Pinpoint the cell where the given text exists, returning its (x, y) midpoint coordinate. 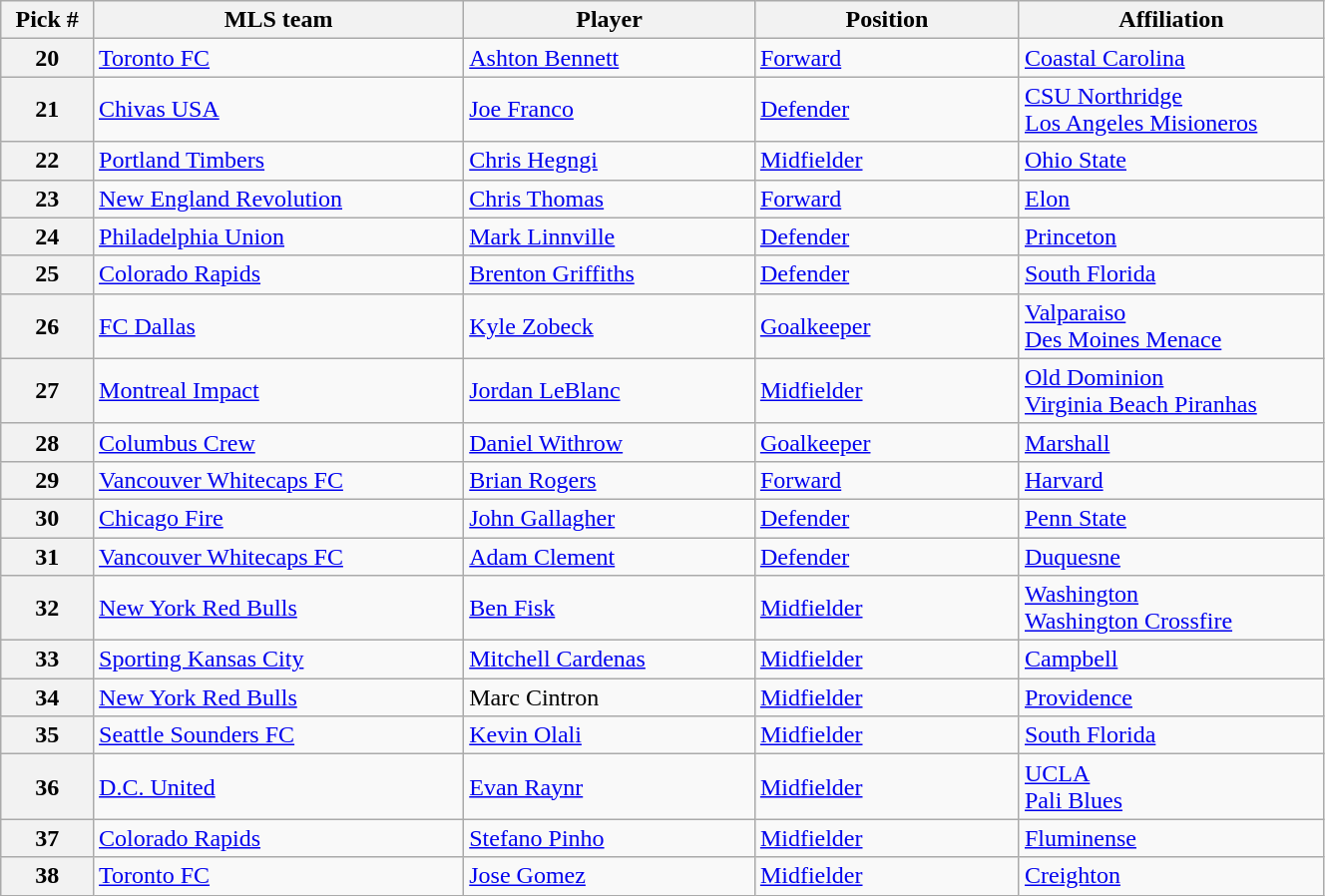
Position (886, 20)
Mark Linnville (610, 236)
Pick # (48, 20)
UCLAPali Blues (1171, 786)
Providence (1171, 697)
34 (48, 697)
37 (48, 838)
29 (48, 480)
Penn State (1171, 518)
Joe Franco (610, 110)
Brian Rogers (610, 480)
Columbus Crew (279, 442)
Marc Cintron (610, 697)
Player (610, 20)
30 (48, 518)
Duquesne (1171, 556)
20 (48, 58)
Brenton Griffiths (610, 274)
Daniel Withrow (610, 442)
Adam Clement (610, 556)
WashingtonWashington Crossfire (1171, 609)
Fluminense (1171, 838)
Campbell (1171, 660)
Portland Timbers (279, 161)
Coastal Carolina (1171, 58)
Marshall (1171, 442)
Chris Hegngi (610, 161)
Philadelphia Union (279, 236)
Chris Thomas (610, 199)
25 (48, 274)
38 (48, 876)
Mitchell Cardenas (610, 660)
Ben Fisk (610, 609)
Seattle Sounders FC (279, 735)
Kevin Olali (610, 735)
Jordan LeBlanc (610, 391)
31 (48, 556)
Chivas USA (279, 110)
27 (48, 391)
22 (48, 161)
Chicago Fire (279, 518)
26 (48, 325)
FC Dallas (279, 325)
24 (48, 236)
Harvard (1171, 480)
Jose Gomez (610, 876)
ValparaisoDes Moines Menace (1171, 325)
Kyle Zobeck (610, 325)
Sporting Kansas City (279, 660)
35 (48, 735)
MLS team (279, 20)
Evan Raynr (610, 786)
Creighton (1171, 876)
23 (48, 199)
36 (48, 786)
Affiliation (1171, 20)
John Gallagher (610, 518)
21 (48, 110)
Elon (1171, 199)
CSU NorthridgeLos Angeles Misioneros (1171, 110)
32 (48, 609)
Ohio State (1171, 161)
28 (48, 442)
Montreal Impact (279, 391)
D.C. United (279, 786)
Ashton Bennett (610, 58)
Princeton (1171, 236)
Old DominionVirginia Beach Piranhas (1171, 391)
33 (48, 660)
New England Revolution (279, 199)
Stefano Pinho (610, 838)
